Extract the (x, y) coordinate from the center of the cell holding the provided text.  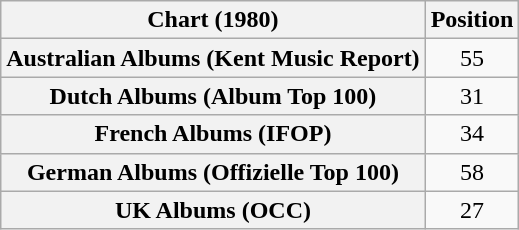
Chart (1980) (213, 20)
French Albums (IFOP) (213, 134)
Australian Albums (Kent Music Report) (213, 58)
German Albums (Offizielle Top 100) (213, 172)
Dutch Albums (Album Top 100) (213, 96)
55 (472, 58)
31 (472, 96)
34 (472, 134)
27 (472, 210)
Position (472, 20)
58 (472, 172)
UK Albums (OCC) (213, 210)
